Extract the (x, y) coordinate from the center of the cell holding the provided text.  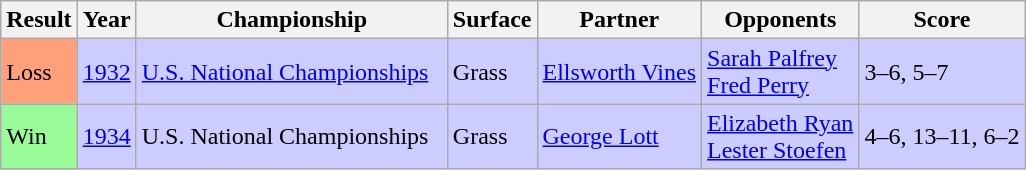
George Lott (620, 136)
Elizabeth Ryan Lester Stoefen (780, 136)
Surface (492, 20)
3–6, 5–7 (942, 72)
Score (942, 20)
Opponents (780, 20)
1932 (106, 72)
1934 (106, 136)
Ellsworth Vines (620, 72)
Sarah Palfrey Fred Perry (780, 72)
Win (39, 136)
Result (39, 20)
Loss (39, 72)
Partner (620, 20)
Championship (292, 20)
Year (106, 20)
4–6, 13–11, 6–2 (942, 136)
